Output the [x, y] coordinate of the center of the cell containing the given text.  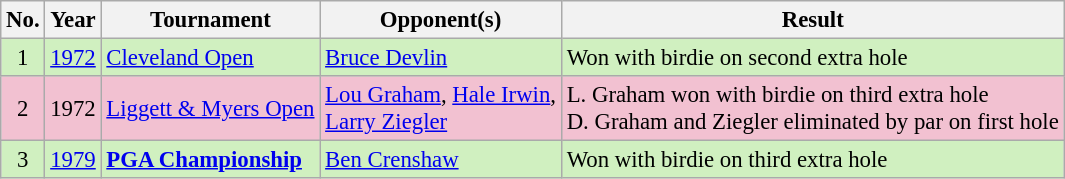
Tournament [210, 20]
Opponent(s) [441, 20]
Cleveland Open [210, 58]
1979 [73, 160]
Bruce Devlin [441, 58]
Ben Crenshaw [441, 160]
3 [23, 160]
Lou Graham, Hale Irwin, Larry Ziegler [441, 108]
Liggett & Myers Open [210, 108]
1 [23, 58]
No. [23, 20]
Won with birdie on second extra hole [812, 58]
L. Graham won with birdie on third extra holeD. Graham and Ziegler eliminated by par on first hole [812, 108]
Result [812, 20]
Won with birdie on third extra hole [812, 160]
PGA Championship [210, 160]
Year [73, 20]
2 [23, 108]
